Detect which cell encompasses the target text, then output its (x, y) center coordinate. 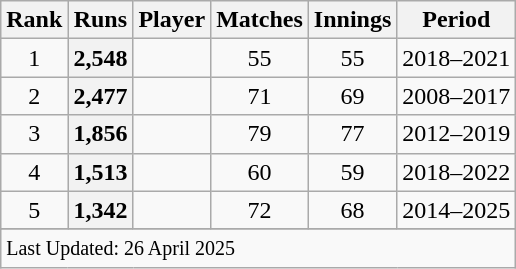
2008–2017 (456, 96)
2018–2022 (456, 172)
2014–2025 (456, 210)
72 (260, 210)
79 (260, 134)
2,477 (100, 96)
Rank (34, 20)
Period (456, 20)
5 (34, 210)
2,548 (100, 58)
1,856 (100, 134)
1,513 (100, 172)
69 (352, 96)
3 (34, 134)
2018–2021 (456, 58)
1 (34, 58)
1,342 (100, 210)
Player (172, 20)
Last Updated: 26 April 2025 (258, 248)
Runs (100, 20)
59 (352, 172)
68 (352, 210)
Innings (352, 20)
60 (260, 172)
Matches (260, 20)
4 (34, 172)
2012–2019 (456, 134)
2 (34, 96)
77 (352, 134)
71 (260, 96)
